Return the [X, Y] coordinate for the center point of the cell that contains the specified text.  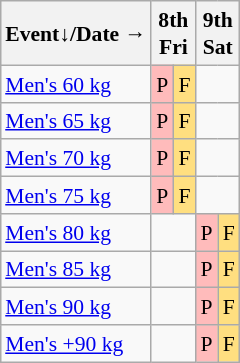
Men's 85 kg [76, 268]
8thFri [173, 33]
Men's 90 kg [76, 306]
9thSat [218, 33]
Men's 65 kg [76, 120]
Men's 75 kg [76, 194]
Men's 70 kg [76, 158]
Men's 80 kg [76, 232]
Event↓/Date → [76, 33]
Men's 60 kg [76, 84]
Men's +90 kg [76, 344]
